Return [x, y] of the center of cell containing provided text 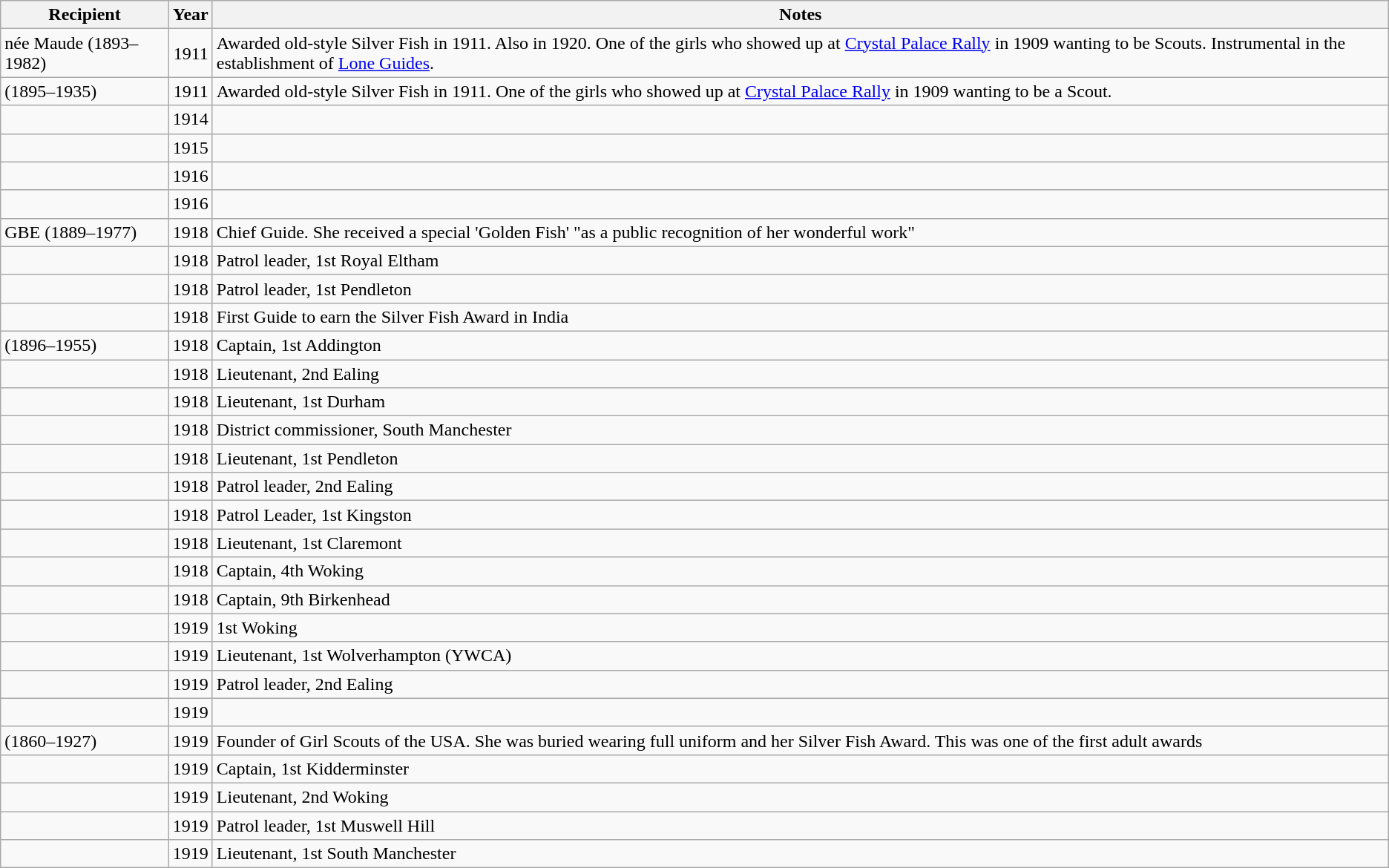
(1895–1935) [85, 91]
Captain, 1st Addington [800, 345]
Lieutenant, 2nd Ealing [800, 373]
1914 [190, 119]
Lieutenant, 2nd Woking [800, 797]
(1896–1955) [85, 345]
Founder of Girl Scouts of the USA. She was buried wearing full uniform and her Silver Fish Award. This was one of the first adult awards [800, 740]
Patrol Leader, 1st Kingston [800, 515]
Notes [800, 15]
1st Woking [800, 628]
Lieutenant, 1st Wolverhampton (YWCA) [800, 656]
née Maude (1893–1982) [85, 53]
Captain, 9th Birkenhead [800, 599]
Captain, 4th Woking [800, 571]
Lieutenant, 1st Claremont [800, 543]
Chief Guide. She received a special 'Golden Fish' "as a public recognition of her wonderful work" [800, 232]
Awarded old-style Silver Fish in 1911. One of the girls who showed up at Crystal Palace Rally in 1909 wanting to be a Scout. [800, 91]
Patrol leader, 1st Pendleton [800, 289]
1915 [190, 148]
Lieutenant, 1st Durham [800, 402]
Lieutenant, 1st Pendleton [800, 458]
Year [190, 15]
Recipient [85, 15]
District commissioner, South Manchester [800, 430]
Patrol leader, 1st Muswell Hill [800, 826]
(1860–1927) [85, 740]
Lieutenant, 1st South Manchester [800, 854]
GBE (1889–1977) [85, 232]
First Guide to earn the Silver Fish Award in India [800, 317]
Patrol leader, 1st Royal Eltham [800, 260]
Captain, 1st Kidderminster [800, 769]
